For the text-containing cell, return its midpoint in (x, y) coordinate format. 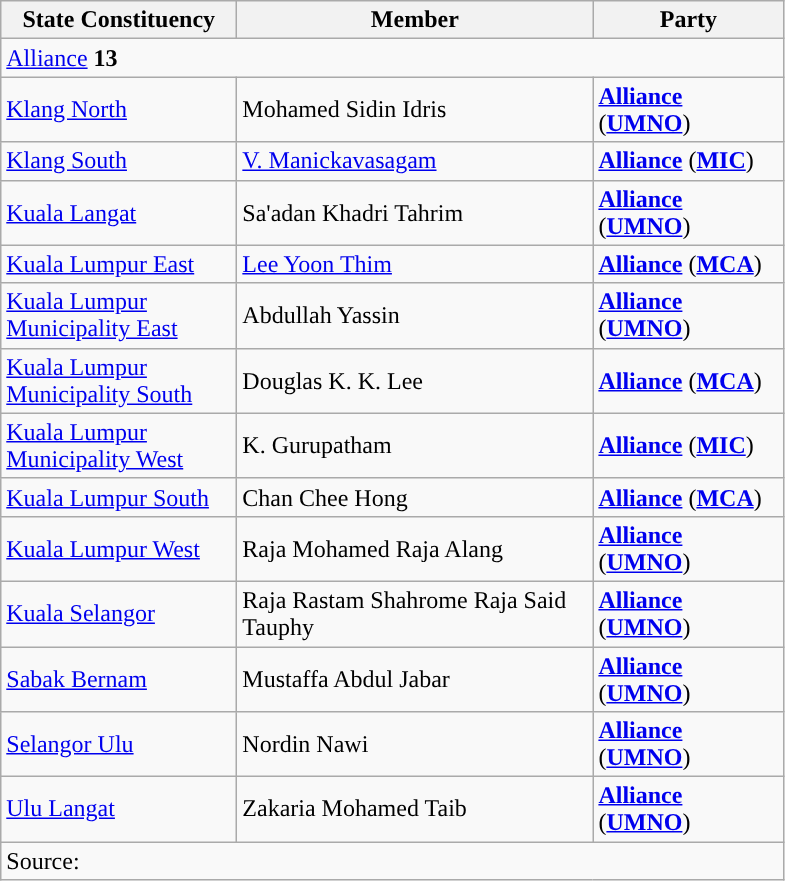
Kuala Lumpur South (119, 497)
Zakaria Mohamed Taib (415, 810)
Kuala Langat (119, 212)
Abdullah Yassin (415, 316)
Mohamed Sidin Idris (415, 110)
Chan Chee Hong (415, 497)
Alliance 13 (392, 58)
Kuala Lumpur Municipality West (119, 446)
Kuala Lumpur Municipality South (119, 380)
K. Gurupatham (415, 446)
Selangor Ulu (119, 744)
Raja Rastam Shahrome Raja Said Tauphy (415, 614)
Member (415, 20)
Party (688, 20)
Sa'adan Khadri Tahrim (415, 212)
Kuala Lumpur East (119, 264)
Klang North (119, 110)
Source: (392, 861)
Mustaffa Abdul Jabar (415, 678)
State Constituency (119, 20)
Lee Yoon Thim (415, 264)
Douglas K. K. Lee (415, 380)
Sabak Bernam (119, 678)
Klang South (119, 161)
Kuala Lumpur West (119, 548)
V. Manickavasagam (415, 161)
Kuala Selangor (119, 614)
Ulu Langat (119, 810)
Nordin Nawi (415, 744)
Raja Mohamed Raja Alang (415, 548)
Kuala Lumpur Municipality East (119, 316)
